From the cell containing the given text, extract its center point as (X, Y) coordinate. 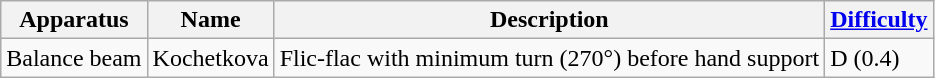
Description (550, 20)
Difficulty (879, 20)
D (0.4) (879, 58)
Apparatus (74, 20)
Balance beam (74, 58)
Kochetkova (210, 58)
Name (210, 20)
Flic-flac with minimum turn (270°) before hand support (550, 58)
